Output the [X, Y] coordinate of the center of the cell containing the given text.  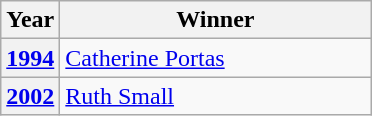
Ruth Small [216, 96]
Year [30, 20]
2002 [30, 96]
1994 [30, 58]
Catherine Portas [216, 58]
Winner [216, 20]
